Search for the cell housing the specified text and yield its (x, y) center coordinate. 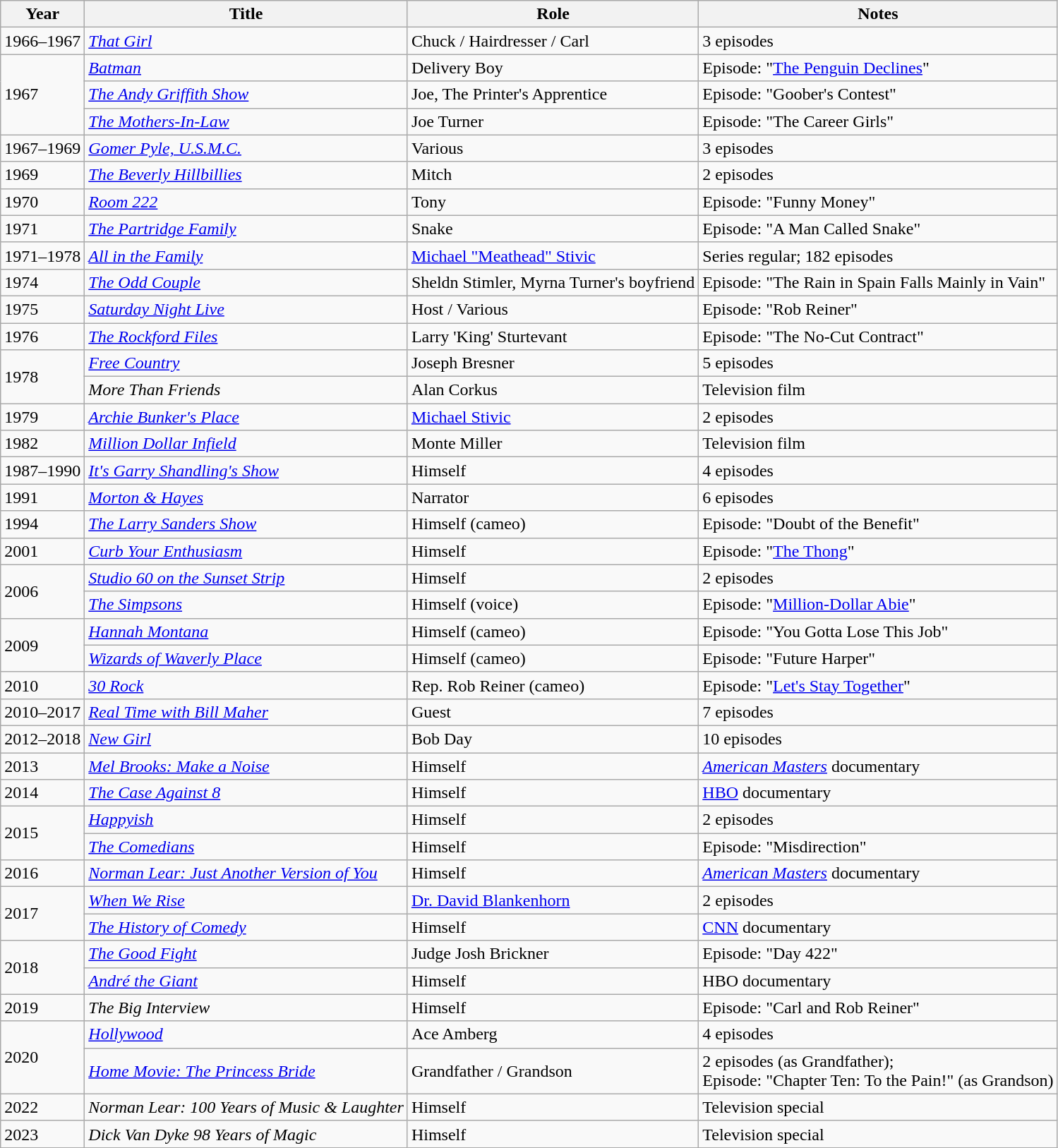
Alan Corkus (553, 390)
Morton & Hayes (246, 497)
2020 (42, 1057)
Episode: "The Rain in Spain Falls Mainly in Vain" (878, 282)
More Than Friends (246, 390)
2022 (42, 1107)
Himself (voice) (553, 605)
2019 (42, 1008)
The Rockford Files (246, 337)
Larry 'King' Sturtevant (553, 337)
2010–2017 (42, 712)
Home Movie: The Princess Bride (246, 1071)
2006 (42, 591)
New Girl (246, 739)
Studio 60 on the Sunset Strip (246, 578)
Joe, The Printer's Apprentice (553, 95)
1967–1969 (42, 148)
Michael Stivic (553, 417)
Gomer Pyle, U.S.M.C. (246, 148)
2013 (42, 766)
The Big Interview (246, 1008)
1975 (42, 309)
When We Rise (246, 900)
Michael "Meathead" Stivic (553, 255)
The Simpsons (246, 605)
Hollywood (246, 1034)
Joe Turner (553, 121)
2018 (42, 967)
Chuck / Hairdresser / Carl (553, 41)
6 episodes (878, 497)
The Andy Griffith Show (246, 95)
It's Garry Shandling's Show (246, 471)
Sheldn Stimler, Myrna Turner's boyfriend (553, 282)
The Mothers-In-Law (246, 121)
1974 (42, 282)
Norman Lear: 100 Years of Music & Laughter (246, 1107)
1971–1978 (42, 255)
2017 (42, 914)
Episode: "Let's Stay Together" (878, 685)
Role (553, 14)
2012–2018 (42, 739)
1966–1967 (42, 41)
Room 222 (246, 202)
1994 (42, 524)
The Beverly Hillbillies (246, 175)
1970 (42, 202)
Mitch (553, 175)
2001 (42, 551)
Rep. Rob Reiner (cameo) (553, 685)
2009 (42, 645)
Judge Josh Brickner (553, 954)
Mel Brooks: Make a Noise (246, 766)
Episode: "The Thong" (878, 551)
Episode: "Goober's Contest" (878, 95)
Episode: "Funny Money" (878, 202)
Million Dollar Infield (246, 444)
Episode: "Carl and Rob Reiner" (878, 1008)
Real Time with Bill Maher (246, 712)
The Larry Sanders Show (246, 524)
1978 (42, 377)
2010 (42, 685)
Various (553, 148)
Guest (553, 712)
Norman Lear: Just Another Version of You (246, 874)
Dr. David Blankenhorn (553, 900)
Year (42, 14)
2016 (42, 874)
The Odd Couple (246, 282)
André the Giant (246, 981)
10 episodes (878, 739)
Curb Your Enthusiasm (246, 551)
Saturday Night Live (246, 309)
Happyish (246, 820)
All in the Family (246, 255)
Tony (553, 202)
Episode: "You Gotta Lose This Job" (878, 632)
Monte Miller (553, 444)
Wizards of Waverly Place (246, 658)
2014 (42, 793)
Archie Bunker's Place (246, 417)
1991 (42, 497)
1969 (42, 175)
Dick Van Dyke 98 Years of Magic (246, 1134)
The History of Comedy (246, 927)
The Good Fight (246, 954)
Delivery Boy (553, 68)
1982 (42, 444)
Episode: "Misdirection" (878, 847)
Episode: "A Man Called Snake" (878, 229)
5 episodes (878, 363)
Episode: "Day 422" (878, 954)
7 episodes (878, 712)
Narrator (553, 497)
Episode: "Future Harper" (878, 658)
The Case Against 8 (246, 793)
Episode: "The Career Girls" (878, 121)
1976 (42, 337)
Episode: "Doubt of the Benefit" (878, 524)
Episode: "Rob Reiner" (878, 309)
The Partridge Family (246, 229)
Episode: "The No-Cut Contract" (878, 337)
The Comedians (246, 847)
Title (246, 14)
Notes (878, 14)
Free Country (246, 363)
Hannah Montana (246, 632)
1971 (42, 229)
1979 (42, 417)
Ace Amberg (553, 1034)
Bob Day (553, 739)
Episode: "The Penguin Declines" (878, 68)
CNN documentary (878, 927)
2 episodes (as Grandfather);Episode: "Chapter Ten: To the Pain!" (as Grandson) (878, 1071)
30 Rock (246, 685)
Joseph Bresner (553, 363)
Snake (553, 229)
Grandfather / Grandson (553, 1071)
1967 (42, 95)
Batman (246, 68)
Series regular; 182 episodes (878, 255)
2023 (42, 1134)
2015 (42, 833)
That Girl (246, 41)
Episode: "Million-Dollar Abie" (878, 605)
Host / Various (553, 309)
1987–1990 (42, 471)
